From the cell containing the given text, extract its center point as (X, Y) coordinate. 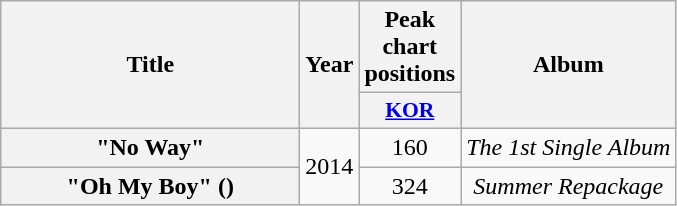
"Oh My Boy" () (150, 185)
324 (410, 185)
Peak chart positions (410, 47)
KOR (410, 111)
The 1st Single Album (568, 147)
Year (330, 65)
Album (568, 65)
"No Way" (150, 147)
2014 (330, 166)
Summer Repackage (568, 185)
Title (150, 65)
160 (410, 147)
